Determine the (X, Y) coordinate at the center of the cell enclosing the given text.  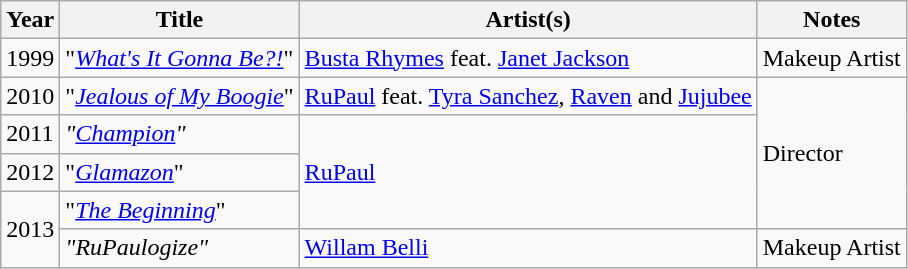
Notes (832, 20)
Title (180, 20)
2012 (30, 172)
"What's It Gonna Be?!" (180, 58)
"Jealous of My Boogie" (180, 96)
"The Beginning" (180, 210)
RuPaul feat. Tyra Sanchez, Raven and Jujubee (528, 96)
1999 (30, 58)
RuPaul (528, 172)
"RuPaulogize" (180, 248)
2011 (30, 134)
Year (30, 20)
Busta Rhymes feat. Janet Jackson (528, 58)
Willam Belli (528, 248)
"Champion" (180, 134)
"Glamazon" (180, 172)
2010 (30, 96)
2013 (30, 229)
Director (832, 153)
Artist(s) (528, 20)
